Pinpoint the cell where the given text exists, returning its (x, y) midpoint coordinate. 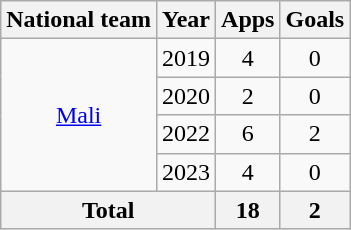
18 (248, 210)
2022 (186, 134)
Apps (248, 20)
2020 (186, 96)
2019 (186, 58)
2023 (186, 172)
Goals (315, 20)
6 (248, 134)
Mali (79, 115)
Total (108, 210)
Year (186, 20)
National team (79, 20)
